Return the (X, Y) coordinate for the center point of the cell that contains the specified text.  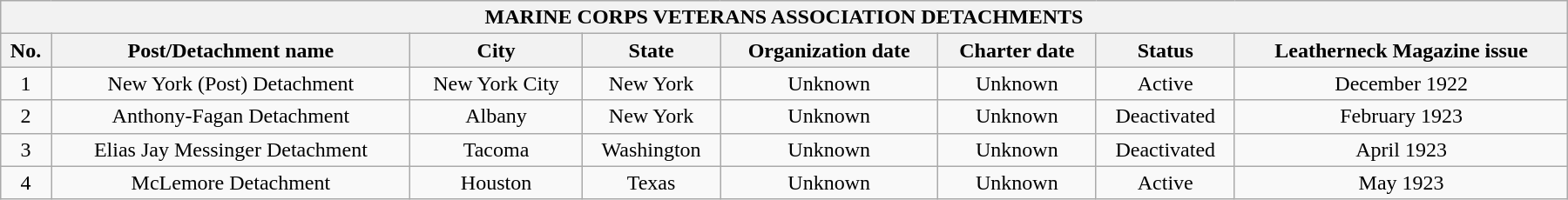
New York City (497, 83)
Organization date (829, 50)
McLemore Detachment (231, 183)
Houston (497, 183)
City (497, 50)
State (652, 50)
Washington (652, 150)
Status (1166, 50)
No. (26, 50)
New York (Post) Detachment (231, 83)
4 (26, 183)
Albany (497, 117)
Post/Detachment name (231, 50)
December 1922 (1401, 83)
2 (26, 117)
Tacoma (497, 150)
Leatherneck Magazine issue (1401, 50)
3 (26, 150)
Texas (652, 183)
Anthony-Fagan Detachment (231, 117)
Charter date (1017, 50)
April 1923 (1401, 150)
Elias Jay Messinger Detachment (231, 150)
February 1923 (1401, 117)
May 1923 (1401, 183)
MARINE CORPS VETERANS ASSOCIATION DETACHMENTS (784, 17)
1 (26, 83)
